Find where the given text appears and provide that cell's center as (x, y) coordinate. 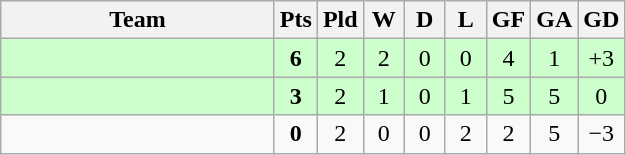
Pts (296, 20)
W (384, 20)
GF (508, 20)
Team (138, 20)
6 (296, 58)
GA (554, 20)
D (424, 20)
−3 (602, 134)
+3 (602, 58)
L (466, 20)
Pld (340, 20)
4 (508, 58)
GD (602, 20)
3 (296, 96)
